Determine the [x, y] coordinate at the center of the cell enclosing the given text.  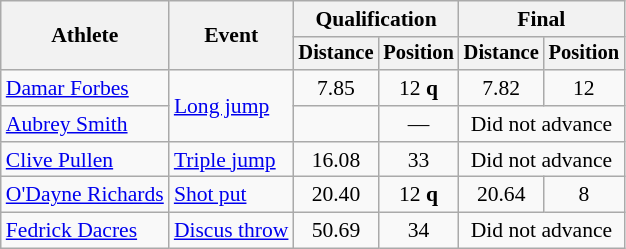
50.69 [336, 231]
Shot put [232, 195]
Damar Forbes [85, 88]
33 [418, 160]
Final [542, 19]
7.85 [336, 88]
16.08 [336, 160]
20.40 [336, 195]
Clive Pullen [85, 160]
Athlete [85, 36]
— [418, 124]
7.82 [502, 88]
O'Dayne Richards [85, 195]
Discus throw [232, 231]
Event [232, 36]
34 [418, 231]
Aubrey Smith [85, 124]
20.64 [502, 195]
Long jump [232, 106]
8 [584, 195]
Fedrick Dacres [85, 231]
Triple jump [232, 160]
Qualification [376, 19]
12 [584, 88]
